Capture the cell that displays the provided text and extract its (X, Y) central coordinate. 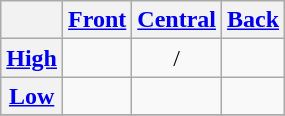
Central (177, 20)
/ (177, 58)
Front (98, 20)
High (32, 58)
Back (254, 20)
Low (32, 96)
